Find where the given text appears and provide that cell's center as [x, y] coordinate. 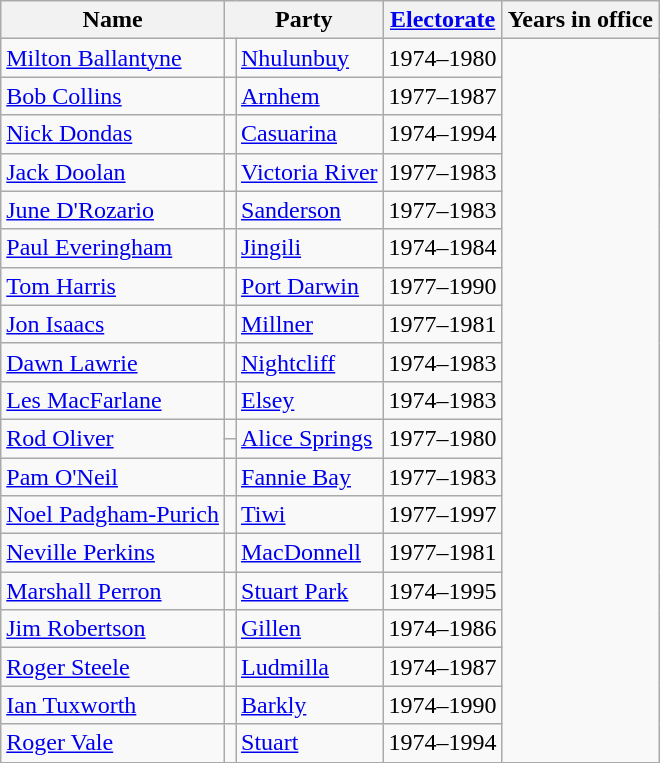
Jon Isaacs [113, 324]
Jack Doolan [113, 172]
Party [304, 20]
Neville Perkins [113, 553]
1977–1990 [442, 286]
1977–1987 [442, 96]
Jingili [310, 248]
Noel Padgham-Purich [113, 515]
Stuart Park [310, 591]
Dawn Lawrie [113, 362]
1974–1990 [442, 705]
Roger Steele [113, 667]
Nick Dondas [113, 134]
Nhulunbuy [310, 58]
Roger Vale [113, 743]
Paul Everingham [113, 248]
Ludmilla [310, 667]
Port Darwin [310, 286]
Arnhem [310, 96]
Alice Springs [310, 438]
Victoria River [310, 172]
Rod Oliver [113, 438]
Sanderson [310, 210]
Bob Collins [113, 96]
Tiwi [310, 515]
1974–1987 [442, 667]
Jim Robertson [113, 629]
Gillen [310, 629]
MacDonnell [310, 553]
1977–1997 [442, 515]
Ian Tuxworth [113, 705]
Nightcliff [310, 362]
June D'Rozario [113, 210]
1974–1984 [442, 248]
Name [113, 20]
Electorate [442, 20]
Milton Ballantyne [113, 58]
Barkly [310, 705]
Casuarina [310, 134]
Marshall Perron [113, 591]
Millner [310, 324]
1974–1986 [442, 629]
Fannie Bay [310, 477]
Elsey [310, 400]
1977–1980 [442, 438]
1974–1995 [442, 591]
Les MacFarlane [113, 400]
Tom Harris [113, 286]
Years in office [580, 20]
1974–1980 [442, 58]
Stuart [310, 743]
Pam O'Neil [113, 477]
